From the cell containing the given text, extract its center point as (x, y) coordinate. 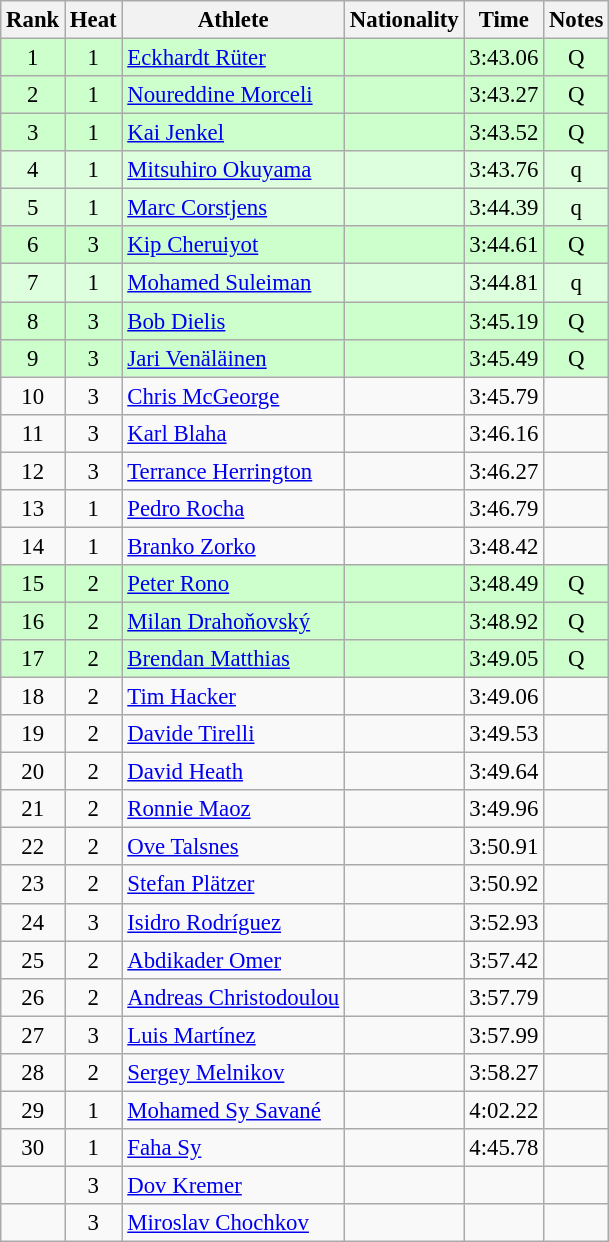
Stefan Plätzer (234, 885)
Isidro Rodríguez (234, 922)
7 (33, 283)
8 (33, 321)
3:48.42 (504, 546)
27 (33, 1035)
3:50.91 (504, 847)
20 (33, 772)
3:43.76 (504, 170)
Branko Zorko (234, 546)
17 (33, 659)
Mitsuhiro Okuyama (234, 170)
3:44.39 (504, 208)
3:50.92 (504, 885)
3:57.79 (504, 997)
Time (504, 20)
Karl Blaha (234, 433)
3:57.42 (504, 960)
4 (33, 170)
13 (33, 509)
10 (33, 396)
Marc Corstjens (234, 208)
3:45.79 (504, 396)
3:52.93 (504, 922)
3:58.27 (504, 1073)
Milan Drahoňovský (234, 621)
21 (33, 809)
3:49.05 (504, 659)
3:44.81 (504, 283)
Eckhardt Rüter (234, 58)
Kip Cheruiyot (234, 245)
Sergey Melnikov (234, 1073)
Kai Jenkel (234, 133)
3:48.49 (504, 584)
Mohamed Suleiman (234, 283)
Miroslav Chochkov (234, 1223)
15 (33, 584)
Ove Talsnes (234, 847)
25 (33, 960)
3:43.52 (504, 133)
3:46.79 (504, 509)
16 (33, 621)
22 (33, 847)
18 (33, 697)
Mohamed Sy Savané (234, 1110)
Tim Hacker (234, 697)
Bob Dielis (234, 321)
Davide Tirelli (234, 734)
5 (33, 208)
3:45.49 (504, 358)
24 (33, 922)
Jari Venäläinen (234, 358)
Heat (94, 20)
28 (33, 1073)
David Heath (234, 772)
3:46.16 (504, 433)
Brendan Matthias (234, 659)
Rank (33, 20)
Pedro Rocha (234, 509)
3:44.61 (504, 245)
9 (33, 358)
Nationality (404, 20)
Ronnie Maoz (234, 809)
3:45.19 (504, 321)
Noureddine Morceli (234, 95)
Athlete (234, 20)
30 (33, 1148)
Chris McGeorge (234, 396)
26 (33, 997)
23 (33, 885)
Faha Sy (234, 1148)
3:57.99 (504, 1035)
4:02.22 (504, 1110)
Andreas Christodoulou (234, 997)
3:46.27 (504, 471)
3:49.53 (504, 734)
3:49.64 (504, 772)
14 (33, 546)
3:49.96 (504, 809)
3:48.92 (504, 621)
12 (33, 471)
3:43.06 (504, 58)
3:43.27 (504, 95)
19 (33, 734)
Peter Rono (234, 584)
4:45.78 (504, 1148)
11 (33, 433)
3:49.06 (504, 697)
Abdikader Omer (234, 960)
Notes (576, 20)
Terrance Herrington (234, 471)
6 (33, 245)
Dov Kremer (234, 1185)
Luis Martínez (234, 1035)
29 (33, 1110)
